Find where the given text appears and provide that cell's center as (x, y) coordinate. 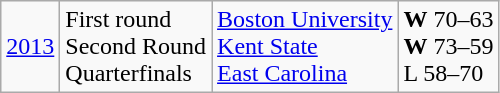
W 70–63W 73–59L 58–70 (448, 47)
First roundSecond RoundQuarterfinals (136, 47)
2013 (30, 47)
Boston UniversityKent StateEast Carolina (305, 47)
